Return [X, Y] of the center of cell containing provided text 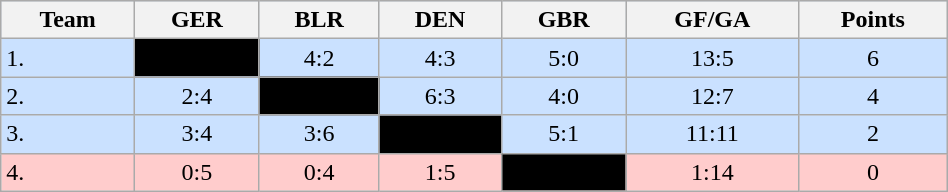
0:4 [319, 172]
GF/GA [712, 20]
4 [874, 96]
4:0 [564, 96]
2 [874, 134]
3:4 [196, 134]
4:2 [319, 58]
Points [874, 20]
0 [874, 172]
DEN [440, 20]
4. [68, 172]
BLR [319, 20]
GER [196, 20]
5:1 [564, 134]
3. [68, 134]
Team [68, 20]
2:4 [196, 96]
2. [68, 96]
13:5 [712, 58]
3:6 [319, 134]
1:14 [712, 172]
6 [874, 58]
6:3 [440, 96]
4:3 [440, 58]
GBR [564, 20]
11:11 [712, 134]
12:7 [712, 96]
1:5 [440, 172]
5:0 [564, 58]
0:5 [196, 172]
1. [68, 58]
